Return (x, y) of the center of cell containing provided text 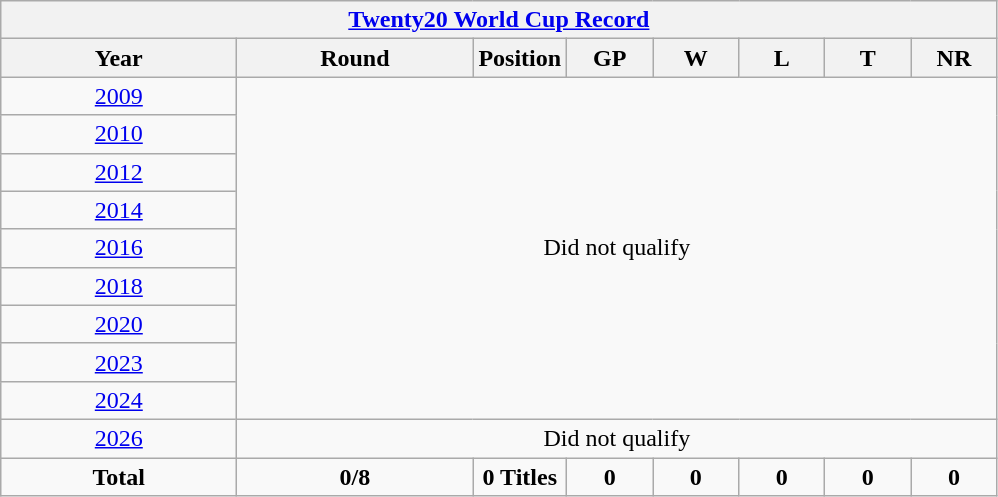
NR (954, 58)
2026 (119, 438)
0 Titles (520, 477)
Total (119, 477)
Year (119, 58)
2010 (119, 134)
W (696, 58)
2016 (119, 248)
2012 (119, 172)
2024 (119, 400)
Twenty20 World Cup Record (499, 20)
2014 (119, 210)
T (868, 58)
GP (610, 58)
2020 (119, 324)
Round (355, 58)
2018 (119, 286)
2009 (119, 96)
2023 (119, 362)
Position (520, 58)
0/8 (355, 477)
L (782, 58)
